Pinpoint the cell where the given text exists, returning its (x, y) midpoint coordinate. 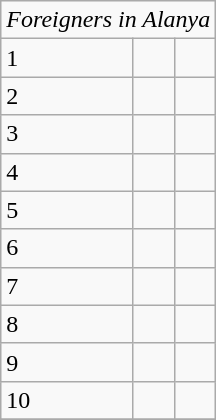
6 (67, 248)
9 (67, 362)
8 (67, 324)
10 (67, 400)
Foreigners in Alanya (108, 20)
3 (67, 134)
7 (67, 286)
1 (67, 58)
5 (67, 210)
4 (67, 172)
2 (67, 96)
